Locate the cell with the specified text and output its (x, y) center coordinate. 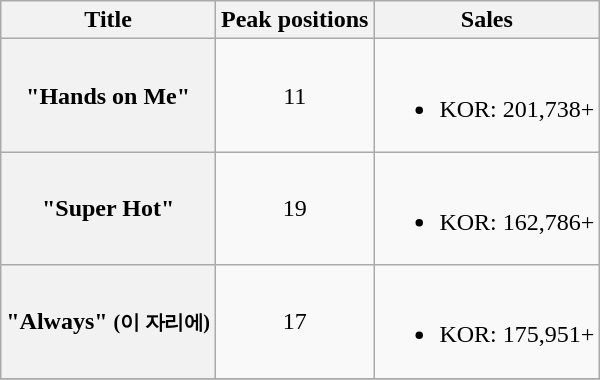
17 (294, 322)
KOR: 201,738+ (487, 96)
KOR: 162,786+ (487, 208)
Peak positions (294, 20)
19 (294, 208)
Title (108, 20)
KOR: 175,951+ (487, 322)
Sales (487, 20)
11 (294, 96)
"Super Hot" (108, 208)
"Hands on Me" (108, 96)
"Always" (이 자리에) (108, 322)
